Locate the cell with the specified text and output its (X, Y) center coordinate. 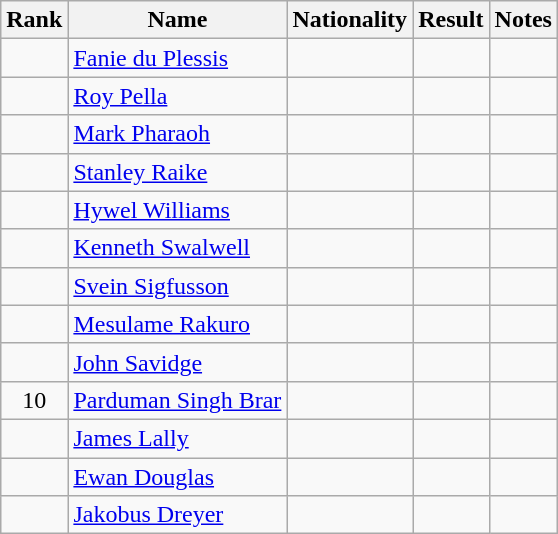
John Savidge (178, 362)
Mark Pharaoh (178, 134)
Notes (523, 20)
Result (451, 20)
Nationality (350, 20)
Parduman Singh Brar (178, 400)
Ewan Douglas (178, 477)
Stanley Raike (178, 172)
Jakobus Dreyer (178, 515)
Hywel Williams (178, 210)
Roy Pella (178, 96)
Kenneth Swalwell (178, 248)
Rank (34, 20)
Svein Sigfusson (178, 286)
10 (34, 400)
Name (178, 20)
James Lally (178, 438)
Mesulame Rakuro (178, 324)
Fanie du Plessis (178, 58)
